Search for the cell housing the specified text and yield its (X, Y) center coordinate. 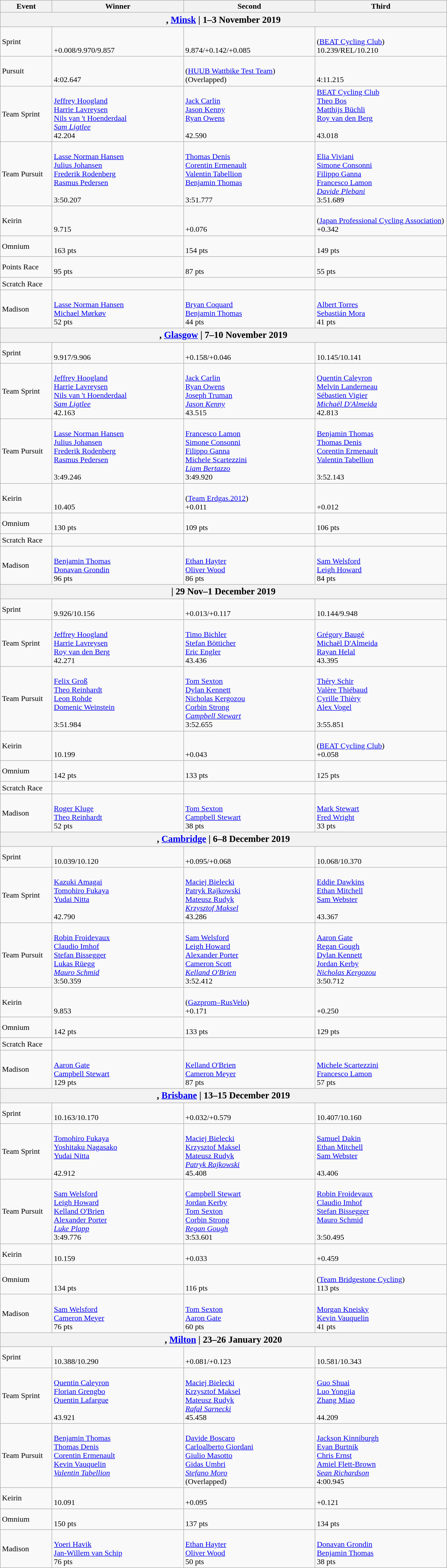
Benjamin ThomasThomas DenisCorentin ErmenaultKevin VauquelinValentin Tabellion (118, 1456)
163 pts (118, 246)
10.039/10.120 (118, 857)
55 pts (381, 267)
(BEAT Cycling Club)10.239/REL/10.210 (381, 42)
116 pts (249, 1279)
+0.095 (249, 1498)
Samuel DakinEthan MitchellSam Webster43.406 (381, 1152)
, Milton | 23–26 January 2020 (223, 1339)
Tomohiro FukayaYoshitaku NagasakoYudai Nitta42.912 (118, 1152)
10.388/10.290 (118, 1357)
Aaron GateRegan GoughDylan KennettJordan KerbyNicholas Kergozou3:50.712 (381, 955)
9.715 (118, 221)
Roger KlugeTheo Reinhardt52 pts (118, 813)
130 pts (118, 523)
Lasse Norman HansenJulius JohansenFrederik RodenbergRasmus Pedersen3:49.246 (118, 451)
Grégory BaugéMichaël D'AlmeidaRayan Helal43.395 (381, 643)
Tom SextonCampbell Stewart38 pts (249, 813)
(Gazprom–RusVelo)+0.171 (249, 1002)
Tom SextonAaron Gate60 pts (249, 1313)
10.199 (118, 746)
Sam WelsfordLeigh Howard84 pts (381, 565)
Yoeri HavikJan-Willem van Schip76 pts (118, 1549)
+0.043 (249, 746)
9.874/+0.142/+0.085 (249, 42)
10.068/10.370 (381, 857)
+0.095/+0.068 (249, 857)
129 pts (381, 1027)
+0.033 (249, 1254)
9.917/9.906 (118, 353)
+0.158/+0.046 (249, 353)
Sam WelsfordCameron Meyer76 pts (118, 1313)
BEAT Cycling ClubTheo BosMatthijs BüchliRoy van den Berg43.018 (381, 114)
Sam WelsfordLeigh HowardKelland O'BrienAlexander PorterLuke Plapp3:49.776 (118, 1211)
Albert TorresSebastián Mora41 pts (381, 309)
+0.081/+0.123 (249, 1357)
Francesco LamonSimone ConsonniFilippo GannaMichele ScartezziniLiam Bertazzo3:49.920 (249, 451)
Quentin CaleyronFlorian GrengboQuentin Lafargue43.921 (118, 1395)
+0.013/+0.117 (249, 609)
Morgan KneiskyKevin Vauquelin41 pts (381, 1313)
Thomas DenisCorentin ErmenaultValentin TabellionBenjamin Thomas3:51.777 (249, 174)
149 pts (381, 246)
Théry SchirValère ThiébaudCyrille ThièryAlex Vogel3:55.851 (381, 699)
, Brisbane | 13–15 December 2019 (223, 1096)
Lasse Norman HansenMichael Mørkøv52 pts (118, 309)
Maciej BieleckiKrzysztof MakselMateusz RudykPatryk Rajkowski45.408 (249, 1152)
137 pts (249, 1519)
Lasse Norman HansenJulius JohansenFrederik RodenbergRasmus Pedersen3:50.207 (118, 174)
150 pts (118, 1519)
, Minsk | 1–3 November 2019 (223, 20)
Robin FroidevauxClaudio ImhofStefan BisseggerLukas RüeggMauro Schmid3:50.359 (118, 955)
Guo ShuaiLuo YongjiaZhang Miao44.209 (381, 1395)
9.853 (118, 1002)
Pursuit (26, 71)
Tom SextonDylan KennettNicholas KergozouCorbin StrongCampbell Stewart3:52.655 (249, 699)
Jeffrey HooglandHarrie LavreysenNils van 't HoenderdaalSam Ligtlee42.163 (118, 391)
(BEAT Cycling Club)+0.058 (381, 746)
Jack CarlinJason KennyRyan Owens42.590 (249, 114)
+0.250 (381, 1002)
4:11.215 (381, 71)
, Cambridge | 6–8 December 2019 (223, 839)
4:02.647 (118, 71)
10.405 (118, 498)
Robin FroidevauxClaudio ImhofStefan BisseggerMauro Schmid3:50.495 (381, 1211)
Davide BoscaroCarloalberto GiordaniGiulio MasottoGidas UmbriStefano Moro(Overlapped) (249, 1456)
Timo BichlerStefan BötticherEric Engler43.436 (249, 643)
Second (249, 6)
Ethan HayterOliver Wood50 pts (249, 1549)
Third (381, 6)
Michele ScartezziniFrancesco Lamon57 pts (381, 1069)
Eddie DawkinsEthan MitchellSam Webster43.367 (381, 895)
Campbell StewartJordan KerbyTom SextonCorbin StrongRegan Gough3:53.601 (249, 1211)
Mark StewartFred Wright33 pts (381, 813)
Jeffrey HooglandHarrie LavreysenRoy van den Berg42.271 (118, 643)
+0.121 (381, 1498)
125 pts (381, 771)
+0.459 (381, 1254)
9.926/10.156 (118, 609)
(Team Erdgas.2012)+0.011 (249, 498)
(Japan Professional Cycling Association)+0.342 (381, 221)
Event (26, 6)
+0.032/+0.579 (249, 1113)
10.144/9.948 (381, 609)
Bryan CoquardBenjamin Thomas44 pts (249, 309)
Jackson KinniburghEvan BurtnikChris ErnstAmiel Flett-BrownSean Richardson4:00.945 (381, 1456)
10.581/10.343 (381, 1357)
+0.008/9.970/9.857 (118, 42)
Jack CarlinRyan OwensJoseph TrumanJason Kenny43.515 (249, 391)
95 pts (118, 267)
+0.076 (249, 221)
Ethan HayterOliver Wood86 pts (249, 565)
106 pts (381, 523)
, Glasgow | 7–10 November 2019 (223, 335)
10.091 (118, 1498)
+0.012 (381, 498)
Winner (118, 6)
Points Race (26, 267)
10.145/10.141 (381, 353)
Kelland O'BrienCameron Meyer87 pts (249, 1069)
Elia VivianiSimone ConsonniFilippo GannaFrancesco LamonDavide Plebani3:51.689 (381, 174)
10.407/10.160 (381, 1113)
Quentin CaleyronMelvin LanderneauSébastien VigierMichaël D'Almeida42.813 (381, 391)
Benjamin ThomasDonavan Grondin96 pts (118, 565)
Felix GroßTheo ReinhardtLeon RohdeDomenic Weinstein3:51.984 (118, 699)
Maciej BieleckiKrzysztof MakselMateusz RudykRafał Sarnecki45.458 (249, 1395)
Sam WelsfordLeigh HowardAlexander PorterCameron ScottKelland O'Brien3:52.412 (249, 955)
(HUUB Wattbike Test Team)(Overlapped) (249, 71)
Jeffrey HooglandHarrie LavreysenNils van 't HoenderdaalSam Ligtlee42.204 (118, 114)
Donavan GrondinBenjamin Thomas38 pts (381, 1549)
(Team Bridgestone Cycling)113 pts (381, 1279)
| 29 Nov–1 December 2019 (223, 592)
154 pts (249, 246)
Benjamin ThomasThomas DenisCorentin ErmenaultValentin Tabellion3:52.143 (381, 451)
Maciej BieleckiPatryk RajkowskiMateusz RudykKrzysztof Maksel43.286 (249, 895)
Aaron GateCampbell Stewart129 pts (118, 1069)
10.159 (118, 1254)
Kazuki AmagaiTomohiro FukayaYudai Nitta42.790 (118, 895)
87 pts (249, 267)
109 pts (249, 523)
10.163/10.170 (118, 1113)
